Provide the [X, Y] coordinate of the cell's center where the given text is located.  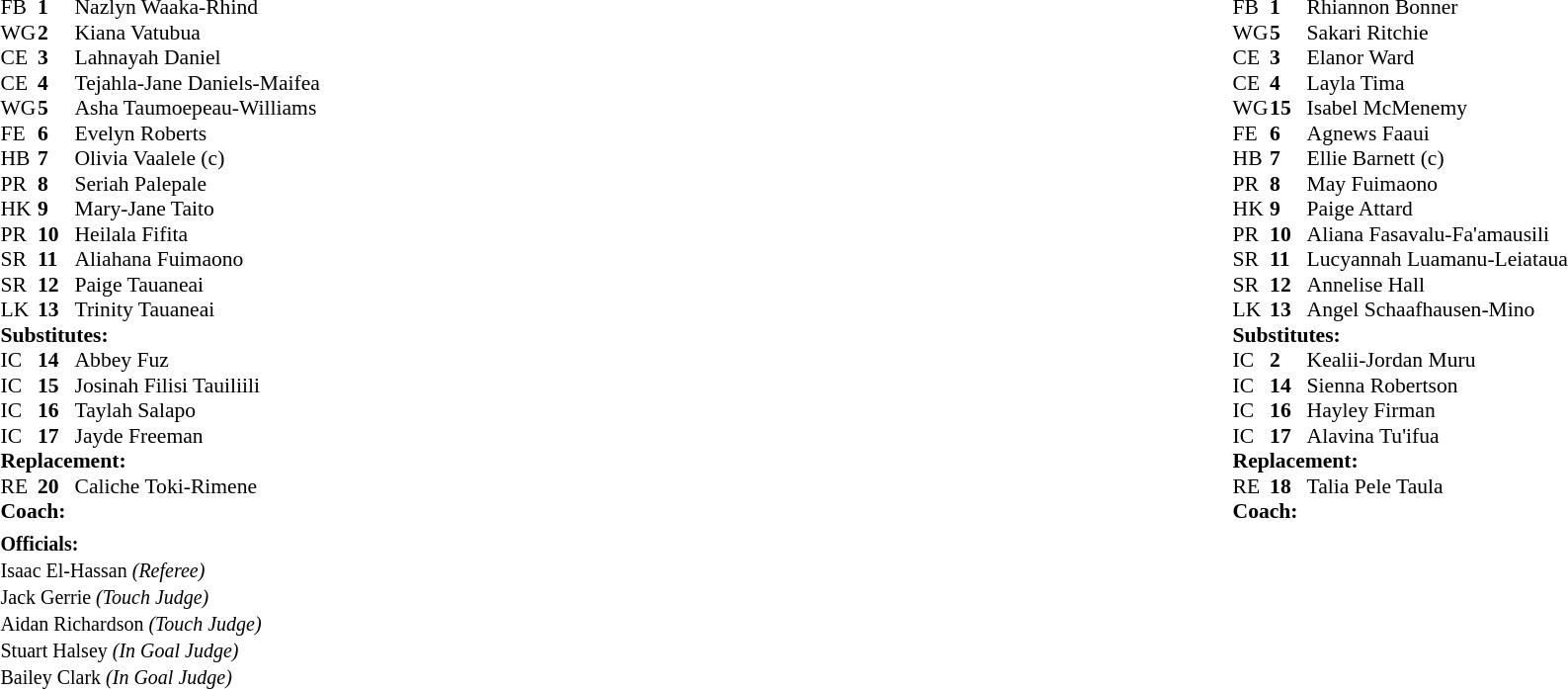
Elanor Ward [1438, 58]
Alavina Tu'ifua [1438, 436]
Mary-Jane Taito [198, 209]
Lahnayah Daniel [198, 58]
Ellie Barnett (c) [1438, 159]
Kealii-Jordan Muru [1438, 361]
Hayley Firman [1438, 410]
Paige Tauaneai [198, 285]
Layla Tima [1438, 83]
Heilala Fifita [198, 234]
Caliche Toki-Rimene [198, 486]
Lucyannah Luamanu-Leiataua [1438, 260]
May Fuimaono [1438, 184]
20 [56, 486]
Sienna Robertson [1438, 386]
Trinity Tauaneai [198, 309]
Tejahla-Jane Daniels-Maifea [198, 83]
Olivia Vaalele (c) [198, 159]
Annelise Hall [1438, 285]
Asha Taumoepeau-Williams [198, 108]
Aliana Fasavalu-Fa'amausili [1438, 234]
Talia Pele Taula [1438, 486]
Aliahana Fuimaono [198, 260]
Angel Schaafhausen-Mino [1438, 309]
18 [1288, 486]
Taylah Salapo [198, 410]
Isabel McMenemy [1438, 108]
Agnews Faaui [1438, 133]
Josinah Filisi Tauiliili [198, 386]
Evelyn Roberts [198, 133]
Abbey Fuz [198, 361]
Sakari Ritchie [1438, 33]
Seriah Palepale [198, 184]
Kiana Vatubua [198, 33]
Jayde Freeman [198, 436]
Paige Attard [1438, 209]
